Locate the cell with the specified text and output its [X, Y] center coordinate. 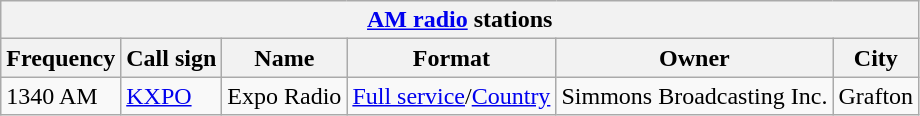
Owner [694, 58]
Grafton [876, 96]
Call sign [172, 58]
City [876, 58]
Frequency [61, 58]
Name [284, 58]
AM radio stations [460, 20]
Full service/Country [452, 96]
Expo Radio [284, 96]
Simmons Broadcasting Inc. [694, 96]
KXPO [172, 96]
Format [452, 58]
1340 AM [61, 96]
